Output the (X, Y) coordinate of the center of the cell containing the given text.  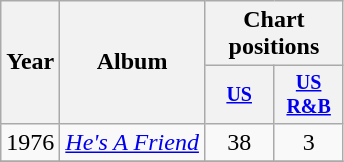
3 (308, 142)
Chart positions (274, 34)
Album (132, 62)
1976 (30, 142)
Year (30, 62)
He's A Friend (132, 142)
38 (238, 142)
US (238, 94)
USR&B (308, 94)
